Determine the [X, Y] coordinate at the center of the cell enclosing the given text.  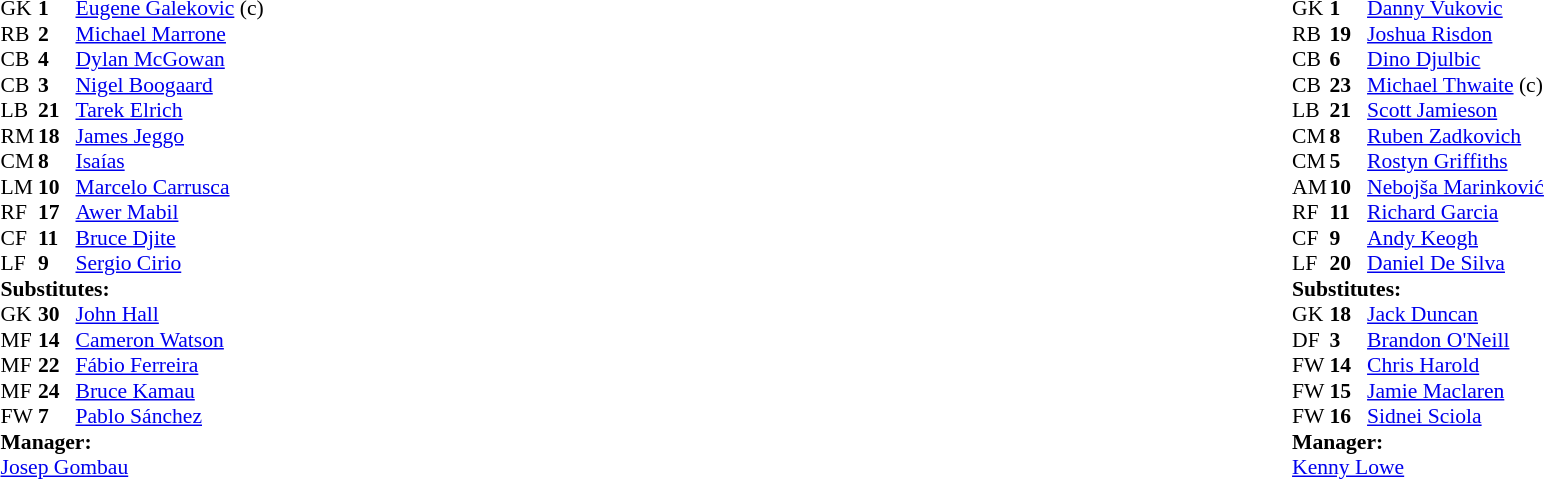
Sergio Cirio [170, 263]
7 [57, 417]
24 [57, 391]
23 [1349, 85]
Isaías [170, 161]
Michael Thwaite (c) [1456, 85]
Daniel De Silva [1456, 263]
30 [57, 315]
17 [57, 213]
Ruben Zadkovich [1456, 136]
4 [57, 59]
Tarek Elrich [170, 111]
Cameron Watson [170, 340]
Rostyn Griffiths [1456, 161]
John Hall [170, 315]
Nebojša Marinković [1456, 187]
Jamie Maclaren [1456, 391]
Dylan McGowan [170, 59]
AM [1311, 187]
Chris Harold [1456, 365]
LM [19, 187]
Brandon O'Neill [1456, 340]
5 [1349, 161]
Sidnei Sciola [1456, 417]
Andy Keogh [1456, 238]
DF [1311, 340]
Jack Duncan [1456, 315]
19 [1349, 34]
James Jeggo [170, 136]
Bruce Djite [170, 238]
Nigel Boogaard [170, 85]
Michael Marrone [170, 34]
6 [1349, 59]
Bruce Kamau [170, 391]
Joshua Risdon [1456, 34]
Marcelo Carrusca [170, 187]
2 [57, 34]
Richard Garcia [1456, 213]
Awer Mabil [170, 213]
Pablo Sánchez [170, 417]
20 [1349, 263]
15 [1349, 391]
Fábio Ferreira [170, 365]
22 [57, 365]
16 [1349, 417]
Scott Jamieson [1456, 111]
Dino Djulbic [1456, 59]
RM [19, 136]
